Pinpoint the cell where the given text exists, returning its [X, Y] midpoint coordinate. 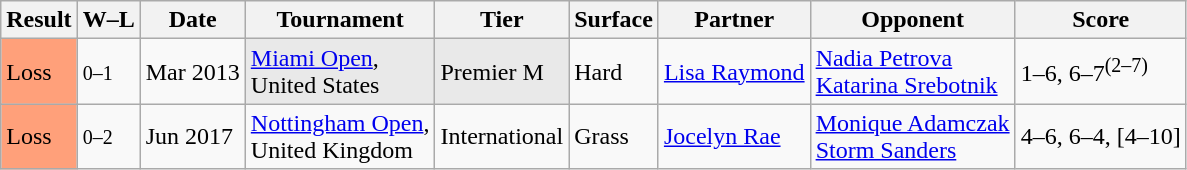
Tournament [340, 20]
W–L [108, 20]
Surface [614, 20]
Mar 2013 [192, 72]
Monique Adamczak Storm Sanders [912, 136]
Lisa Raymond [734, 72]
Nadia Petrova Katarina Srebotnik [912, 72]
Hard [614, 72]
Score [1100, 20]
Nottingham Open, United Kingdom [340, 136]
1–6, 6–7(2–7) [1100, 72]
Grass [614, 136]
International [502, 136]
4–6, 6–4, [4–10] [1100, 136]
0–1 [108, 72]
Result [39, 20]
Opponent [912, 20]
0–2 [108, 136]
Partner [734, 20]
Tier [502, 20]
Miami Open, United States [340, 72]
Jocelyn Rae [734, 136]
Jun 2017 [192, 136]
Date [192, 20]
Premier M [502, 72]
